Return (X, Y) of the center of cell containing provided text 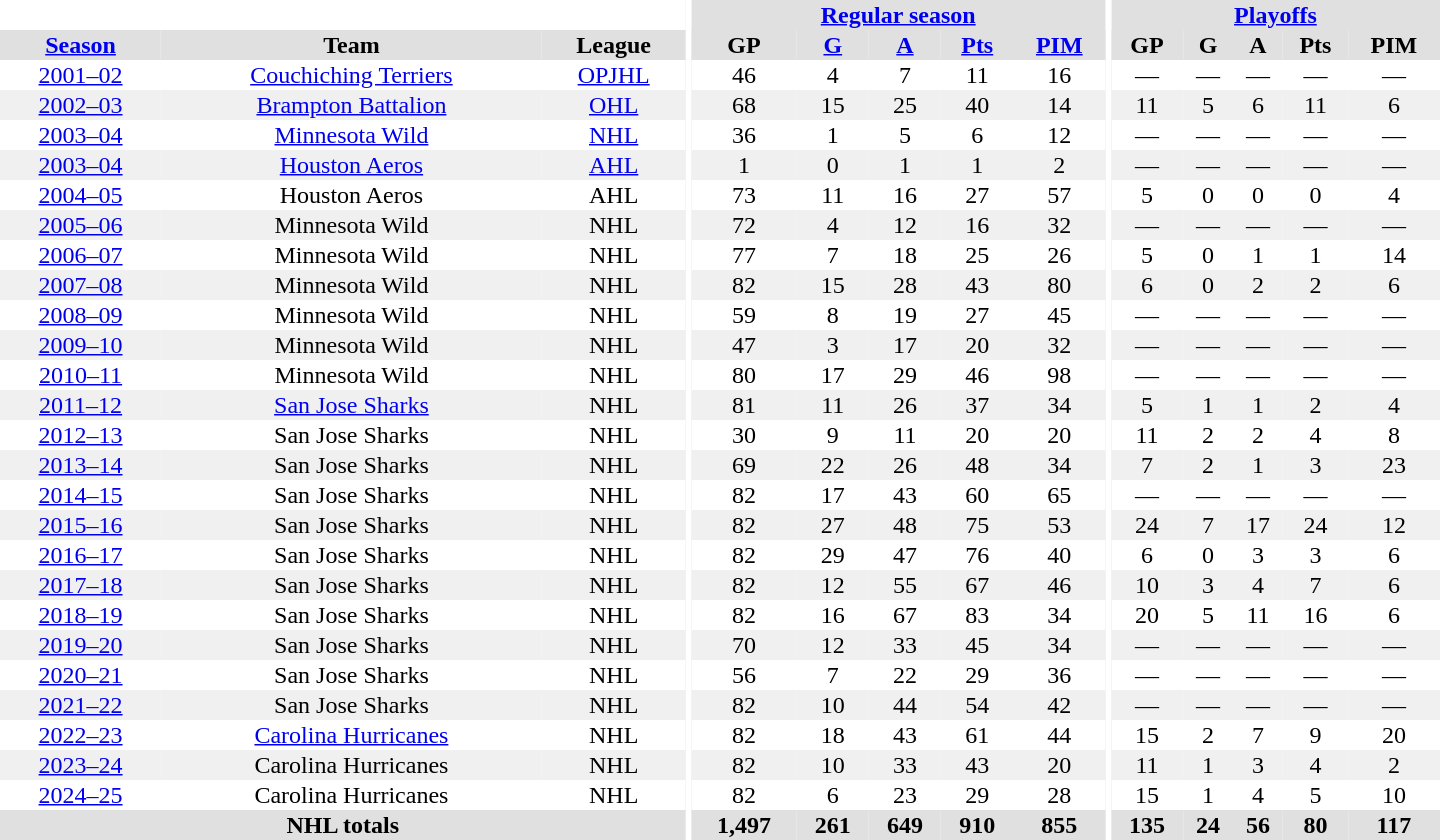
83 (977, 615)
2015–16 (80, 525)
54 (977, 705)
Season (80, 45)
70 (744, 645)
77 (744, 255)
2021–22 (80, 705)
2014–15 (80, 495)
2010–11 (80, 375)
1,497 (744, 825)
135 (1147, 825)
2023–24 (80, 765)
75 (977, 525)
2019–20 (80, 645)
OPJHL (614, 75)
73 (744, 195)
Brampton Battalion (352, 105)
65 (1059, 495)
69 (744, 465)
2018–19 (80, 615)
2024–25 (80, 795)
60 (977, 495)
2007–08 (80, 285)
72 (744, 225)
53 (1059, 525)
76 (977, 555)
2011–12 (80, 405)
117 (1394, 825)
2016–17 (80, 555)
42 (1059, 705)
98 (1059, 375)
59 (744, 315)
30 (744, 435)
57 (1059, 195)
NHL totals (343, 825)
2005–06 (80, 225)
2009–10 (80, 345)
OHL (614, 105)
Team (352, 45)
61 (977, 735)
649 (905, 825)
2022–23 (80, 735)
55 (905, 585)
855 (1059, 825)
68 (744, 105)
2001–02 (80, 75)
2006–07 (80, 255)
Playoffs (1276, 15)
2008–09 (80, 315)
2004–05 (80, 195)
2020–21 (80, 675)
19 (905, 315)
League (614, 45)
261 (833, 825)
2013–14 (80, 465)
2017–18 (80, 585)
2002–03 (80, 105)
37 (977, 405)
910 (977, 825)
Couchiching Terriers (352, 75)
Regular season (898, 15)
2012–13 (80, 435)
81 (744, 405)
